From the cell containing the given text, extract its center point as [x, y] coordinate. 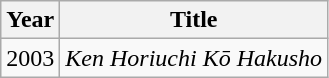
Title [194, 20]
Ken Horiuchi Kō Hakusho [194, 58]
Year [30, 20]
2003 [30, 58]
